Extract the [x, y] coordinate from the center of the cell holding the provided text.  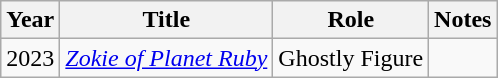
Zokie of Planet Ruby [166, 58]
Role [351, 20]
Notes [463, 20]
Ghostly Figure [351, 58]
2023 [30, 58]
Year [30, 20]
Title [166, 20]
